Detect which cell encompasses the target text, then output its (X, Y) center coordinate. 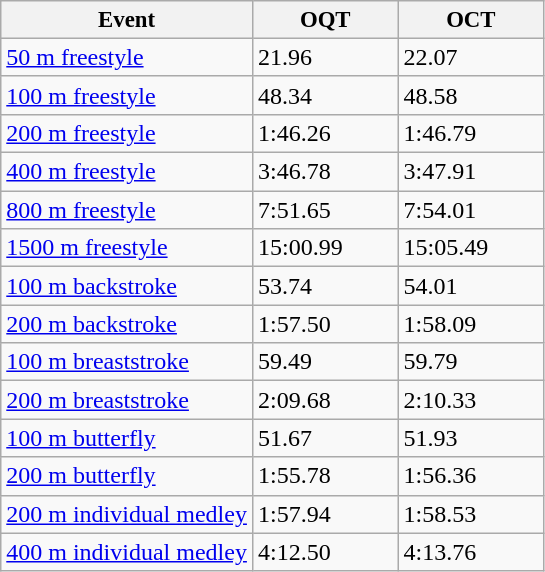
1:55.78 (325, 476)
4:13.76 (471, 552)
1:46.26 (325, 133)
48.58 (471, 95)
1500 m freestyle (127, 248)
1:58.09 (471, 324)
59.49 (325, 362)
2:09.68 (325, 400)
48.34 (325, 95)
15:05.49 (471, 248)
4:12.50 (325, 552)
400 m freestyle (127, 172)
53.74 (325, 286)
OQT (325, 20)
800 m freestyle (127, 210)
3:46.78 (325, 172)
7:51.65 (325, 210)
51.93 (471, 438)
59.79 (471, 362)
200 m freestyle (127, 133)
51.67 (325, 438)
1:57.94 (325, 514)
400 m individual medley (127, 552)
Event (127, 20)
21.96 (325, 57)
200 m butterfly (127, 476)
50 m freestyle (127, 57)
1:58.53 (471, 514)
54.01 (471, 286)
1:46.79 (471, 133)
100 m breaststroke (127, 362)
2:10.33 (471, 400)
200 m breaststroke (127, 400)
3:47.91 (471, 172)
OCT (471, 20)
100 m freestyle (127, 95)
100 m backstroke (127, 286)
1:56.36 (471, 476)
15:00.99 (325, 248)
100 m butterfly (127, 438)
200 m backstroke (127, 324)
200 m individual medley (127, 514)
1:57.50 (325, 324)
7:54.01 (471, 210)
22.07 (471, 57)
